From the cell containing the given text, extract its center point as (x, y) coordinate. 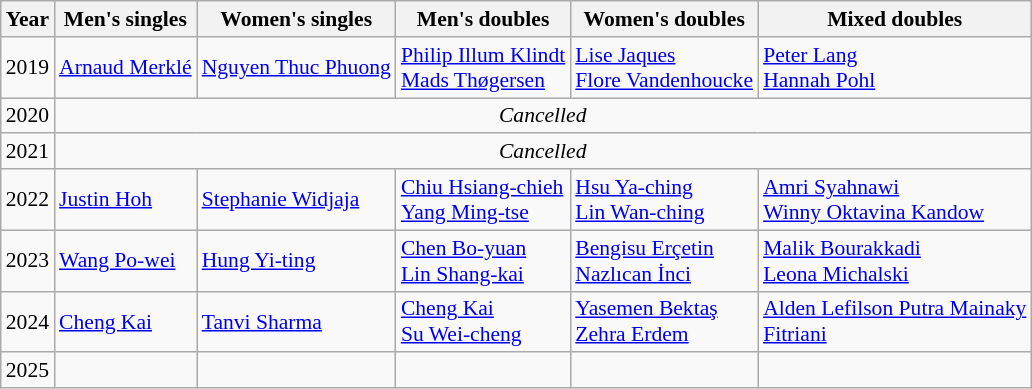
Hsu Ya-ching Lin Wan-ching (664, 200)
Malik Bourakkadi Leona Michalski (894, 260)
2025 (28, 371)
Philip Illum Klindt Mads Thøgersen (483, 68)
Justin Hoh (126, 200)
Tanvi Sharma (296, 322)
Men's singles (126, 19)
Yasemen Bektaş Zehra Erdem (664, 322)
Cheng Kai (126, 322)
Year (28, 19)
Men's doubles (483, 19)
Cheng Kai Su Wei-cheng (483, 322)
2023 (28, 260)
Chen Bo-yuan Lin Shang-kai (483, 260)
2024 (28, 322)
Peter Lang Hannah Pohl (894, 68)
Wang Po-wei (126, 260)
Women's singles (296, 19)
Women's doubles (664, 19)
Nguyen Thuc Phuong (296, 68)
2020 (28, 116)
Chiu Hsiang-chieh Yang Ming-tse (483, 200)
Alden Lefilson Putra Mainaky Fitriani (894, 322)
Hung Yi-ting (296, 260)
2022 (28, 200)
Bengisu Erçetin Nazlıcan İnci (664, 260)
Amri Syahnawi Winny Oktavina Kandow (894, 200)
2019 (28, 68)
2021 (28, 152)
Mixed doubles (894, 19)
Arnaud Merklé (126, 68)
Stephanie Widjaja (296, 200)
Lise Jaques Flore Vandenhoucke (664, 68)
